Identify which cell holds the provided text, then report its (X, Y) central coordinate. 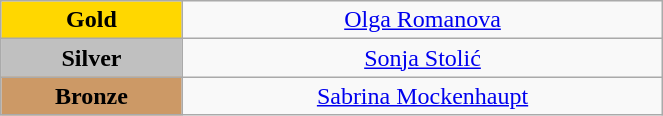
Sonja Stolić (422, 58)
Gold (92, 20)
Olga Romanova (422, 20)
Silver (92, 58)
Bronze (92, 96)
Sabrina Mockenhaupt (422, 96)
